Pinpoint the cell where the given text exists, returning its [X, Y] midpoint coordinate. 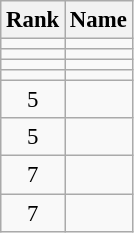
Rank [33, 20]
Name [99, 20]
